Find where the given text appears and provide that cell's center as [X, Y] coordinate. 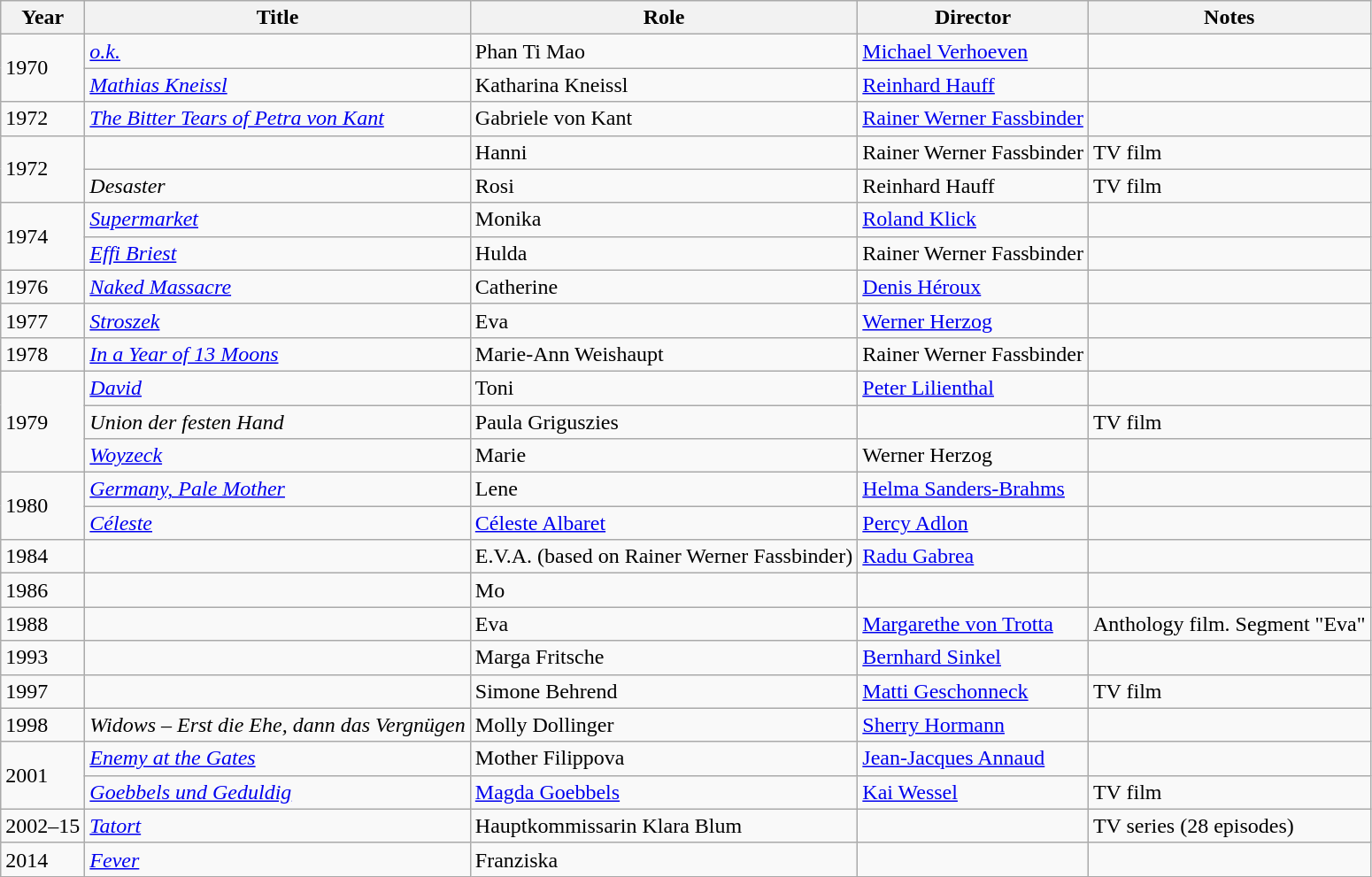
Supermarket [278, 219]
Hulda [664, 253]
Marga Fritsche [664, 658]
1974 [42, 236]
David [278, 388]
Marie [664, 456]
Katharina Kneissl [664, 85]
Sherry Hormann [974, 725]
Anthology film. Segment "Eva" [1229, 624]
Jean-Jacques Annaud [974, 758]
Goebbels und Geduldig [278, 792]
Toni [664, 388]
Michael Verhoeven [974, 51]
Roland Klick [974, 219]
Monika [664, 219]
Lene [664, 489]
Magda Goebbels [664, 792]
Helma Sanders-Brahms [974, 489]
Enemy at the Gates [278, 758]
Year [42, 18]
Peter Lilienthal [974, 388]
E.V.A. (based on Rainer Werner Fassbinder) [664, 557]
Phan Ti Mao [664, 51]
Catherine [664, 287]
Franziska [664, 859]
Title [278, 18]
Hanni [664, 152]
Margarethe von Trotta [974, 624]
1986 [42, 590]
1988 [42, 624]
1970 [42, 68]
Effi Briest [278, 253]
Molly Dollinger [664, 725]
Matti Geschonneck [974, 691]
Germany, Pale Mother [278, 489]
Kai Wessel [974, 792]
Woyzeck [278, 456]
o.k. [278, 51]
Radu Gabrea [974, 557]
Role [664, 18]
Union der festen Hand [278, 422]
Percy Adlon [974, 523]
Widows – Erst die Ehe, dann das Vergnügen [278, 725]
1978 [42, 354]
The Bitter Tears of Petra von Kant [278, 119]
1984 [42, 557]
Naked Massacre [278, 287]
Denis Héroux [974, 287]
Hauptkommissarin Klara Blum [664, 826]
Desaster [278, 186]
Gabriele von Kant [664, 119]
1980 [42, 506]
Rosi [664, 186]
Fever [278, 859]
2002–15 [42, 826]
Marie-Ann Weishaupt [664, 354]
2014 [42, 859]
Notes [1229, 18]
Mother Filippova [664, 758]
Céleste [278, 523]
Mathias Kneissl [278, 85]
Paula Griguszies [664, 422]
1993 [42, 658]
Director [974, 18]
1976 [42, 287]
1998 [42, 725]
1979 [42, 421]
Tatort [278, 826]
Mo [664, 590]
Stroszek [278, 320]
Bernhard Sinkel [974, 658]
1977 [42, 320]
In a Year of 13 Moons [278, 354]
2001 [42, 775]
Simone Behrend [664, 691]
TV series (28 episodes) [1229, 826]
1997 [42, 691]
Céleste Albaret [664, 523]
